Find where the given text appears and provide that cell's center as [X, Y] coordinate. 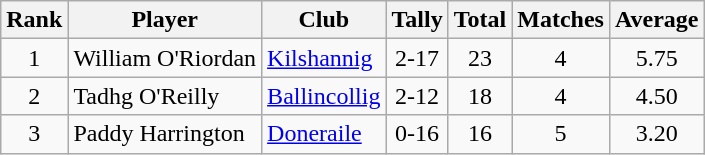
Player [165, 20]
Average [656, 20]
2-17 [417, 58]
2 [34, 96]
5 [561, 134]
Tadhg O'Reilly [165, 96]
3.20 [656, 134]
Doneraile [324, 134]
Club [324, 20]
16 [480, 134]
0-16 [417, 134]
4.50 [656, 96]
3 [34, 134]
5.75 [656, 58]
1 [34, 58]
William O'Riordan [165, 58]
Total [480, 20]
Tally [417, 20]
2-12 [417, 96]
23 [480, 58]
Ballincollig [324, 96]
Kilshannig [324, 58]
18 [480, 96]
Paddy Harrington [165, 134]
Rank [34, 20]
Matches [561, 20]
